Pinpoint the cell where the given text exists, returning its [X, Y] midpoint coordinate. 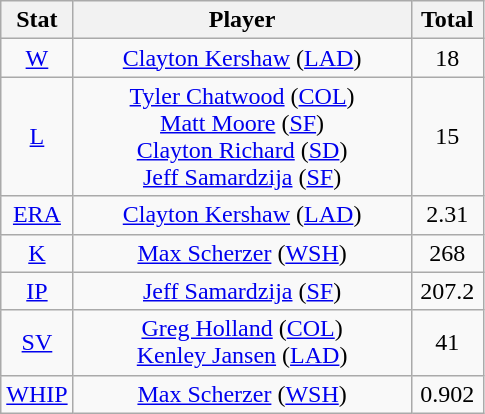
IP [37, 291]
W [37, 58]
41 [447, 342]
Greg Holland (COL)Kenley Jansen (LAD) [242, 342]
Player [242, 20]
K [37, 253]
0.902 [447, 394]
WHIP [37, 394]
Jeff Samardzija (SF) [242, 291]
Tyler Chatwood (COL)Matt Moore (SF)Clayton Richard (SD)Jeff Samardzija (SF) [242, 136]
268 [447, 253]
2.31 [447, 215]
Stat [37, 20]
Total [447, 20]
L [37, 136]
SV [37, 342]
207.2 [447, 291]
15 [447, 136]
18 [447, 58]
ERA [37, 215]
